Identify which cell holds the provided text, then report its [x, y] central coordinate. 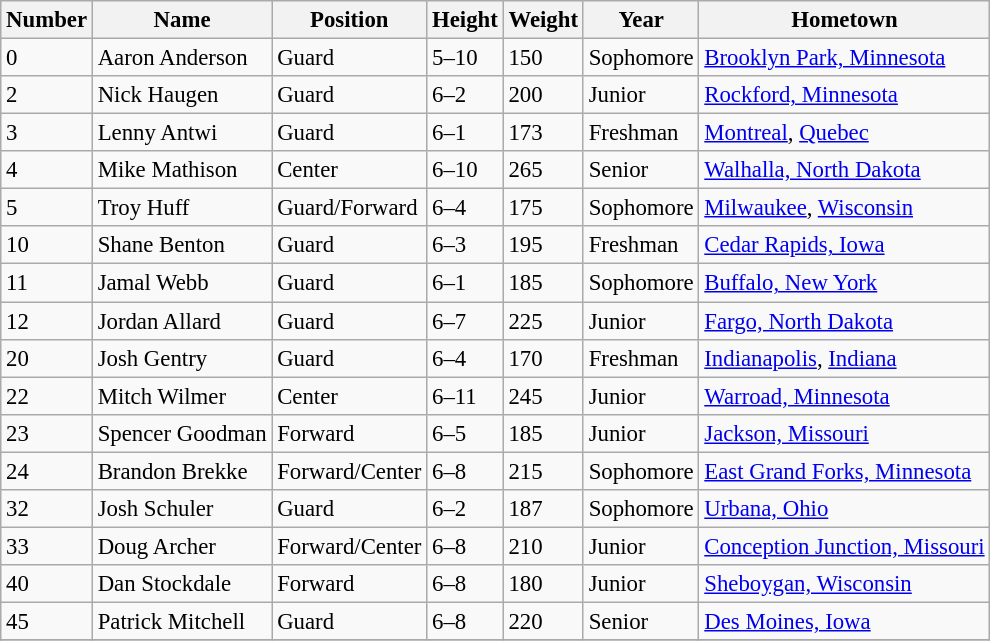
Sheboygan, Wisconsin [844, 584]
225 [543, 321]
5–10 [465, 58]
12 [47, 321]
265 [543, 170]
Cedar Rapids, Iowa [844, 245]
23 [47, 433]
Des Moines, Iowa [844, 621]
245 [543, 396]
32 [47, 509]
Nick Haugen [182, 95]
2 [47, 95]
6–7 [465, 321]
Milwaukee, Wisconsin [844, 208]
Montreal, Quebec [844, 133]
Conception Junction, Missouri [844, 546]
Urbana, Ohio [844, 509]
Mike Mathison [182, 170]
22 [47, 396]
Indianapolis, Indiana [844, 358]
Weight [543, 20]
Position [350, 20]
180 [543, 584]
Hometown [844, 20]
Mitch Wilmer [182, 396]
195 [543, 245]
Jackson, Missouri [844, 433]
Doug Archer [182, 546]
Height [465, 20]
210 [543, 546]
6–10 [465, 170]
Shane Benton [182, 245]
Year [641, 20]
10 [47, 245]
East Grand Forks, Minnesota [844, 471]
Number [47, 20]
Josh Gentry [182, 358]
Spencer Goodman [182, 433]
Fargo, North Dakota [844, 321]
Jordan Allard [182, 321]
6–11 [465, 396]
Rockford, Minnesota [844, 95]
45 [47, 621]
Buffalo, New York [844, 283]
Patrick Mitchell [182, 621]
11 [47, 283]
Dan Stockdale [182, 584]
Brandon Brekke [182, 471]
215 [543, 471]
24 [47, 471]
150 [543, 58]
6–5 [465, 433]
Lenny Antwi [182, 133]
Josh Schuler [182, 509]
Guard/Forward [350, 208]
3 [47, 133]
Walhalla, North Dakota [844, 170]
40 [47, 584]
Aaron Anderson [182, 58]
173 [543, 133]
4 [47, 170]
0 [47, 58]
Troy Huff [182, 208]
5 [47, 208]
6–3 [465, 245]
Warroad, Minnesota [844, 396]
200 [543, 95]
20 [47, 358]
187 [543, 509]
Name [182, 20]
Jamal Webb [182, 283]
220 [543, 621]
Brooklyn Park, Minnesota [844, 58]
33 [47, 546]
175 [543, 208]
170 [543, 358]
